Determine the [X, Y] coordinate at the center of the cell enclosing the given text.  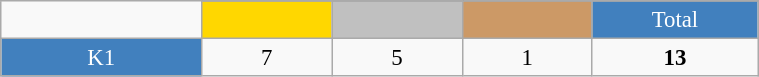
K1 [102, 58]
Total [674, 20]
7 [267, 58]
13 [674, 58]
5 [397, 58]
1 [527, 58]
